Provide the [x, y] coordinate of the cell's center where the given text is located.  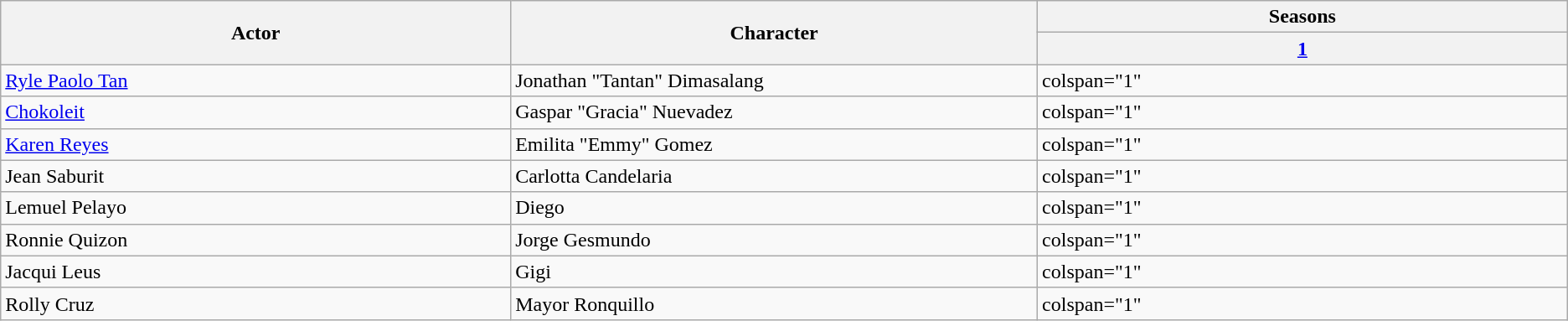
Gigi [774, 272]
Seasons [1303, 17]
Emilita "Emmy" Gomez [774, 144]
Character [774, 33]
1 [1303, 49]
Karen Reyes [256, 144]
Ronnie Quizon [256, 240]
Jonathan "Tantan" Dimasalang [774, 80]
Ryle Paolo Tan [256, 80]
Jorge Gesmundo [774, 240]
Diego [774, 208]
Lemuel Pelayo [256, 208]
Chokoleit [256, 112]
Jean Saburit [256, 176]
Rolly Cruz [256, 303]
Carlotta Candelaria [774, 176]
Jacqui Leus [256, 272]
Actor [256, 33]
Gaspar "Gracia" Nuevadez [774, 112]
Mayor Ronquillo [774, 303]
